Search for the cell housing the specified text and yield its (X, Y) center coordinate. 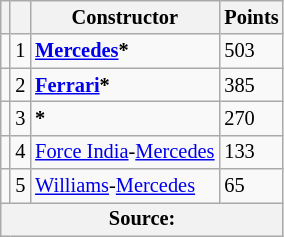
385 (251, 85)
65 (251, 186)
Points (251, 17)
Williams-Mercedes (124, 186)
5 (20, 186)
2 (20, 85)
133 (251, 152)
Mercedes* (124, 51)
503 (251, 51)
3 (20, 118)
Ferrari* (124, 85)
270 (251, 118)
1 (20, 51)
Source: (142, 219)
Constructor (124, 17)
* (124, 118)
4 (20, 152)
Force India-Mercedes (124, 152)
